Return the [x, y] coordinate for the center point of the cell that contains the specified text.  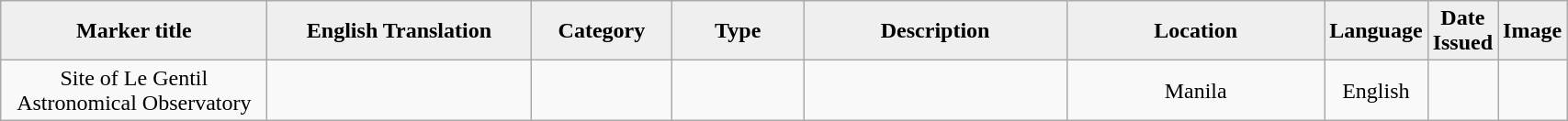
Category [602, 31]
English [1376, 90]
Date Issued [1462, 31]
Language [1376, 31]
Type [739, 31]
Marker title [134, 31]
Image [1532, 31]
Location [1196, 31]
English Translation [399, 31]
Description [935, 31]
Site of Le Gentil Astronomical Observatory [134, 90]
Manila [1196, 90]
